From the cell containing the given text, extract its center point as (X, Y) coordinate. 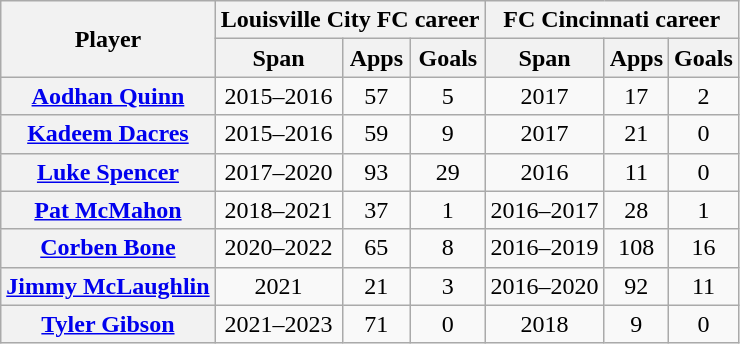
59 (376, 134)
8 (448, 248)
16 (704, 248)
Pat McMahon (108, 210)
71 (376, 324)
2021–2023 (278, 324)
2018–2021 (278, 210)
2017–2020 (278, 172)
Player (108, 39)
17 (636, 96)
2016 (544, 172)
Louisville City FC career (350, 20)
29 (448, 172)
2020–2022 (278, 248)
108 (636, 248)
Aodhan Quinn (108, 96)
Luke Spencer (108, 172)
57 (376, 96)
2016–2019 (544, 248)
FC Cincinnati career (612, 20)
65 (376, 248)
92 (636, 286)
2016–2020 (544, 286)
28 (636, 210)
2 (704, 96)
2016–2017 (544, 210)
5 (448, 96)
Tyler Gibson (108, 324)
2021 (278, 286)
Jimmy McLaughlin (108, 286)
93 (376, 172)
3 (448, 286)
Kadeem Dacres (108, 134)
2018 (544, 324)
Corben Bone (108, 248)
37 (376, 210)
